Detect which cell encompasses the target text, then output its [x, y] center coordinate. 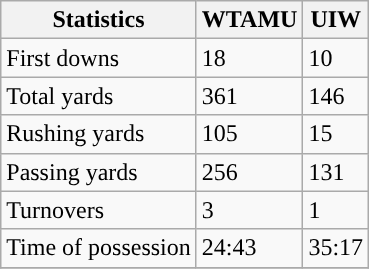
WTAMU [250, 20]
24:43 [250, 248]
First downs [99, 58]
131 [336, 172]
Statistics [99, 20]
1 [336, 210]
10 [336, 58]
35:17 [336, 248]
Rushing yards [99, 134]
18 [250, 58]
15 [336, 134]
146 [336, 96]
Passing yards [99, 172]
Turnovers [99, 210]
Total yards [99, 96]
Time of possession [99, 248]
3 [250, 210]
361 [250, 96]
105 [250, 134]
256 [250, 172]
UIW [336, 20]
